Detect which cell encompasses the target text, then output its (X, Y) center coordinate. 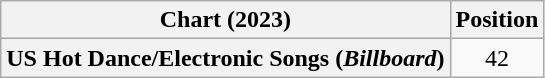
Position (497, 20)
42 (497, 58)
Chart (2023) (226, 20)
US Hot Dance/Electronic Songs (Billboard) (226, 58)
